Search for the cell housing the specified text and yield its [X, Y] center coordinate. 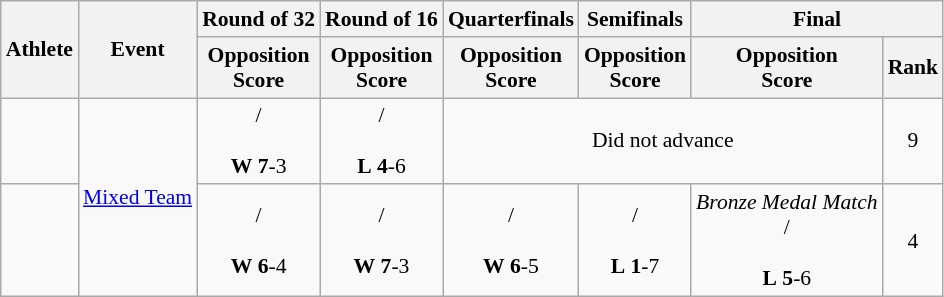
Did not advance [663, 142]
Quarterfinals [511, 19]
Final [817, 19]
Event [138, 50]
Semifinals [635, 19]
Bronze Medal Match/ L 5-6 [787, 241]
Mixed Team [138, 198]
/ L 4-6 [382, 142]
9 [914, 142]
/ W 6-4 [258, 241]
4 [914, 241]
Athlete [40, 50]
/ W 6-5 [511, 241]
Round of 32 [258, 19]
/ L 1-7 [635, 241]
Round of 16 [382, 19]
Rank [914, 68]
